Find where the given text appears and provide that cell's center as (x, y) coordinate. 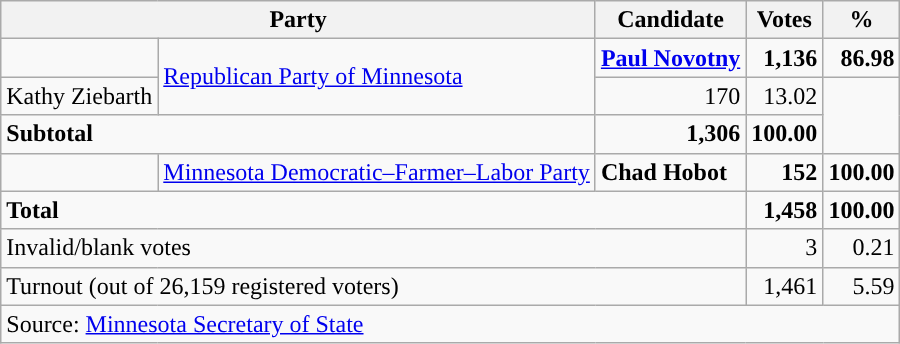
1,461 (784, 286)
Votes (784, 20)
Party (298, 20)
% (862, 20)
Candidate (670, 20)
Source: Minnesota Secretary of State (450, 324)
3 (784, 248)
5.59 (862, 286)
Invalid/blank votes (374, 248)
Total (374, 210)
86.98 (862, 58)
1,136 (784, 58)
170 (670, 96)
Republican Party of Minnesota (377, 77)
Chad Hobot (670, 172)
Kathy Ziebarth (80, 96)
Turnout (out of 26,159 registered voters) (374, 286)
1,458 (784, 210)
1,306 (670, 134)
Minnesota Democratic–Farmer–Labor Party (377, 172)
152 (784, 172)
Subtotal (298, 134)
Paul Novotny (670, 58)
13.02 (784, 96)
0.21 (862, 248)
